Find where the given text appears and provide that cell's center as [X, Y] coordinate. 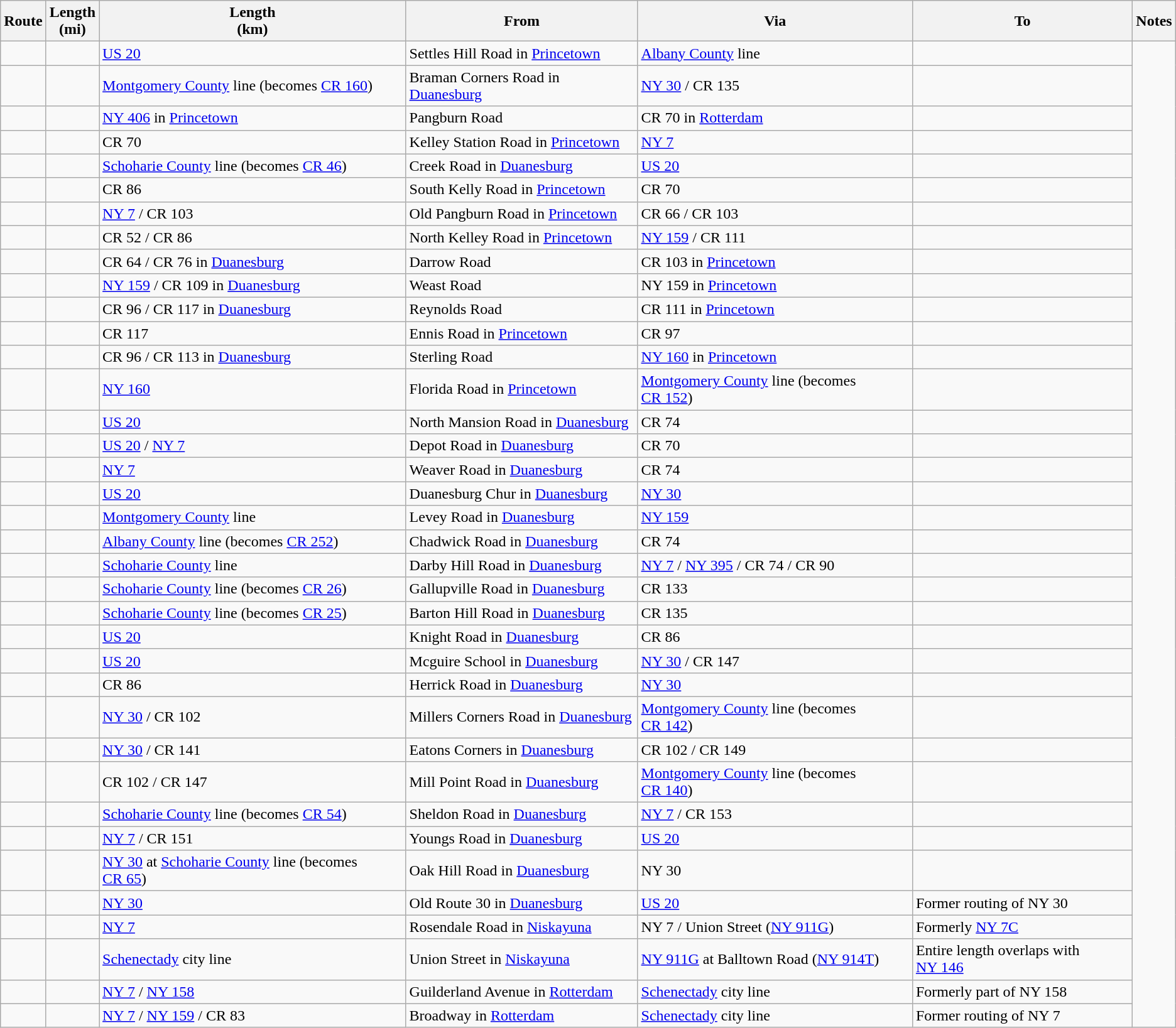
CR 66 / CR 103 [775, 214]
Florida Road in Princetown [521, 389]
NY 159 [775, 517]
NY 406 in Princetown [253, 118]
To [1022, 21]
North Mansion Road in Duanesburg [521, 422]
NY 30 / CR 102 [253, 717]
CR 102 / CR 147 [253, 782]
Creek Road in Duanesburg [521, 166]
Ennis Road in Princetown [521, 333]
Union Street in Niskayuna [521, 960]
NY 30 / CR 141 [253, 749]
Reynolds Road [521, 309]
From [521, 21]
Barton Hill Road in Duanesburg [521, 613]
NY 7 / NY 159 / CR 83 [253, 1015]
Via [775, 21]
Albany County line [775, 53]
NY 7 / Union Street (NY 911G) [775, 927]
Depot Road in Duanesburg [521, 446]
Route [23, 21]
Millers Corners Road in Duanesburg [521, 717]
CR 135 [775, 613]
Formerly part of NY 158 [1022, 992]
Sterling Road [521, 357]
Formerly NY 7C [1022, 927]
US 20 / NY 7 [253, 446]
Gallupville Road in Duanesburg [521, 589]
CR 52 / CR 86 [253, 237]
Darrow Road [521, 261]
Former routing of NY 30 [1022, 903]
NY 7 / CR 103 [253, 214]
CR 70 in Rotterdam [775, 118]
Mill Point Road in Duanesburg [521, 782]
Eatons Corners in Duanesburg [521, 749]
CR 64 / CR 76 in Duanesburg [253, 261]
Schoharie County line (becomes CR 46) [253, 166]
NY 30 / CR 135 [775, 85]
Knight Road in Duanesburg [521, 637]
NY 7 / NY 158 [253, 992]
NY 7 / CR 151 [253, 838]
CR 97 [775, 333]
South Kelly Road in Princetown [521, 190]
NY 30 / CR 147 [775, 661]
Weaver Road in Duanesburg [521, 470]
Old Route 30 in Duanesburg [521, 903]
Kelley Station Road in Princetown [521, 142]
Montgomery County line [253, 517]
Youngs Road in Duanesburg [521, 838]
Duanesburg Chur in Duanesburg [521, 494]
CR 102 / CR 149 [775, 749]
Oak Hill Road in Duanesburg [521, 870]
NY 159 / CR 109 in Duanesburg [253, 285]
Weast Road [521, 285]
CR 96 / CR 113 in Duanesburg [253, 357]
Chadwick Road in Duanesburg [521, 541]
Levey Road in Duanesburg [521, 517]
NY 911G at Balltown Road (NY 914T) [775, 960]
Pangburn Road [521, 118]
Guilderland Avenue in Rotterdam [521, 992]
Braman Corners Road in Duanesburg [521, 85]
CR 103 in Princetown [775, 261]
NY 159 in Princetown [775, 285]
NY 160 in Princetown [775, 357]
NY 30 at Schoharie County line (becomes CR 65) [253, 870]
Montgomery County line (becomes CR 160) [253, 85]
Former routing of NY 7 [1022, 1015]
Old Pangburn Road in Princetown [521, 214]
North Kelley Road in Princetown [521, 237]
Albany County line (becomes CR 252) [253, 541]
Mcguire School in Duanesburg [521, 661]
Rosendale Road in Niskayuna [521, 927]
NY 7 / NY 395 / CR 74 / CR 90 [775, 565]
CR 111 in Princetown [775, 309]
Entire length overlaps with NY 146 [1022, 960]
Montgomery County line (becomes CR 152) [775, 389]
Montgomery County line (becomes CR 142) [775, 717]
Schoharie County line [253, 565]
Broadway in Rotterdam [521, 1015]
Settles Hill Road in Princetown [521, 53]
Sheldon Road in Duanesburg [521, 814]
Schoharie County line (becomes CR 54) [253, 814]
Schoharie County line (becomes CR 25) [253, 613]
Length(mi) [72, 21]
CR 117 [253, 333]
Darby Hill Road in Duanesburg [521, 565]
CR 133 [775, 589]
Notes [1154, 21]
Length(km) [253, 21]
Schoharie County line (becomes CR 26) [253, 589]
Montgomery County line (becomes CR 140) [775, 782]
CR 96 / CR 117 in Duanesburg [253, 309]
NY 7 / CR 153 [775, 814]
NY 159 / CR 111 [775, 237]
Herrick Road in Duanesburg [521, 684]
NY 160 [253, 389]
